For the text-containing cell, return its midpoint in (x, y) coordinate format. 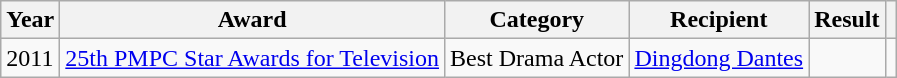
25th PMPC Star Awards for Television (252, 58)
Result (847, 20)
Award (252, 20)
Best Drama Actor (537, 58)
Recipient (719, 20)
Dingdong Dantes (719, 58)
2011 (30, 58)
Category (537, 20)
Year (30, 20)
